Return the [X, Y] coordinate for the center point of the cell that contains the specified text.  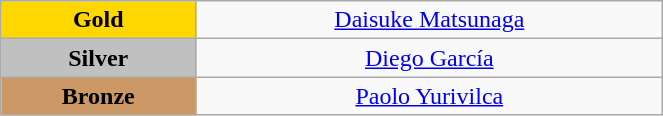
Silver [98, 58]
Bronze [98, 96]
Paolo Yurivilca [430, 96]
Diego García [430, 58]
Gold [98, 20]
Daisuke Matsunaga [430, 20]
